Determine the (X, Y) coordinate at the center of the cell enclosing the given text.  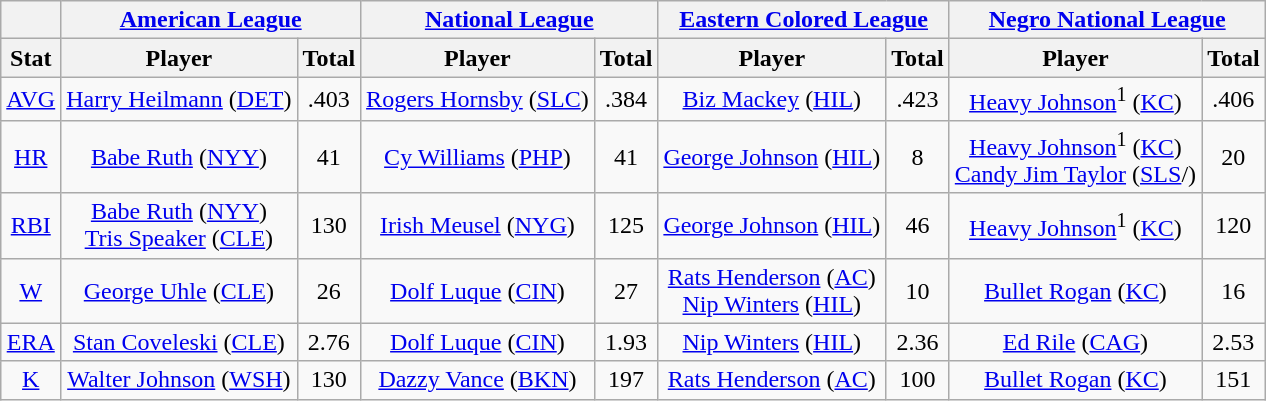
Cy Williams (PHP) (478, 157)
K (31, 380)
197 (626, 380)
.423 (918, 100)
1.93 (626, 342)
ERA (31, 342)
26 (329, 290)
2.36 (918, 342)
Eastern Colored League (804, 20)
Dazzy Vance (BKN) (478, 380)
.403 (329, 100)
Babe Ruth (NYY)Tris Speaker (CLE) (179, 226)
W (31, 290)
Irish Meusel (NYG) (478, 226)
10 (918, 290)
Walter Johnson (WSH) (179, 380)
46 (918, 226)
Nip Winters (HIL) (772, 342)
Rats Henderson (AC) (772, 380)
National League (510, 20)
125 (626, 226)
Heavy Johnson1 (KC)Candy Jim Taylor (SLS/) (1075, 157)
8 (918, 157)
16 (1234, 290)
20 (1234, 157)
Stan Coveleski (CLE) (179, 342)
AVG (31, 100)
2.53 (1234, 342)
Babe Ruth (NYY) (179, 157)
Rogers Hornsby (SLC) (478, 100)
George Uhle (CLE) (179, 290)
Ed Rile (CAG) (1075, 342)
American League (211, 20)
.384 (626, 100)
Rats Henderson (AC)Nip Winters (HIL) (772, 290)
2.76 (329, 342)
RBI (31, 226)
HR (31, 157)
Biz Mackey (HIL) (772, 100)
Harry Heilmann (DET) (179, 100)
.406 (1234, 100)
Negro National League (1107, 20)
27 (626, 290)
151 (1234, 380)
120 (1234, 226)
100 (918, 380)
Stat (31, 58)
